Search for the cell housing the specified text and yield its (X, Y) center coordinate. 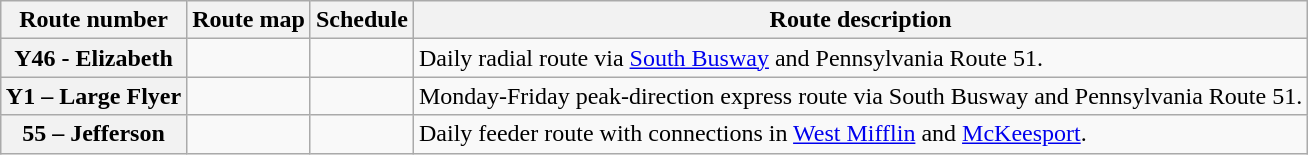
Daily radial route via South Busway and Pennsylvania Route 51. (860, 58)
55 – Jefferson (93, 134)
Y1 – Large Flyer (93, 96)
Route number (93, 20)
Route description (860, 20)
Daily feeder route with connections in West Mifflin and McKeesport. (860, 134)
Route map (249, 20)
Y46 - Elizabeth (93, 58)
Monday-Friday peak-direction express route via South Busway and Pennsylvania Route 51. (860, 96)
Schedule (362, 20)
